Find where the given text appears and provide that cell's center as (x, y) coordinate. 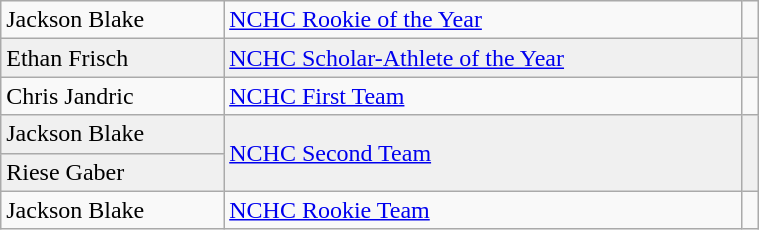
Chris Jandric (112, 96)
NCHC Scholar-Athlete of the Year (482, 58)
NCHC Second Team (482, 153)
NCHC Rookie Team (482, 210)
NCHC Rookie of the Year (482, 20)
Ethan Frisch (112, 58)
NCHC First Team (482, 96)
Riese Gaber (112, 172)
